Provide the [X, Y] coordinate of the cell's center where the given text is located.  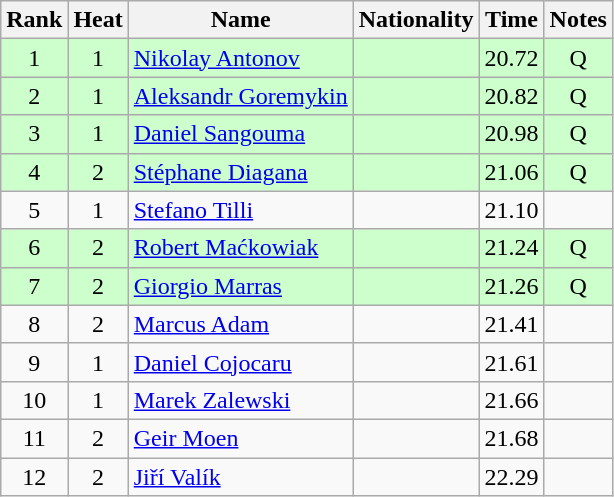
Robert Maćkowiak [240, 248]
21.26 [512, 286]
9 [34, 362]
Daniel Sangouma [240, 134]
Heat [98, 20]
22.29 [512, 477]
Stéphane Diagana [240, 172]
20.82 [512, 96]
Marcus Adam [240, 324]
21.66 [512, 400]
21.06 [512, 172]
Marek Zalewski [240, 400]
Giorgio Marras [240, 286]
Rank [34, 20]
21.24 [512, 248]
Jiří Valík [240, 477]
8 [34, 324]
Aleksandr Goremykin [240, 96]
Name [240, 20]
Nationality [416, 20]
5 [34, 210]
Stefano Tilli [240, 210]
21.61 [512, 362]
21.10 [512, 210]
21.68 [512, 438]
Notes [578, 20]
6 [34, 248]
Time [512, 20]
7 [34, 286]
Geir Moen [240, 438]
4 [34, 172]
Daniel Cojocaru [240, 362]
11 [34, 438]
20.72 [512, 58]
3 [34, 134]
12 [34, 477]
10 [34, 400]
20.98 [512, 134]
21.41 [512, 324]
Nikolay Antonov [240, 58]
